Locate the cell with the specified text and output its (x, y) center coordinate. 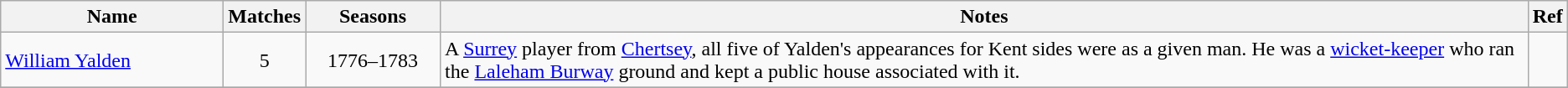
Matches (265, 17)
William Yalden (112, 60)
1776–1783 (374, 60)
Notes (985, 17)
Name (112, 17)
Ref (1548, 17)
5 (265, 60)
Seasons (374, 17)
